Return [x, y] of the center of cell containing provided text 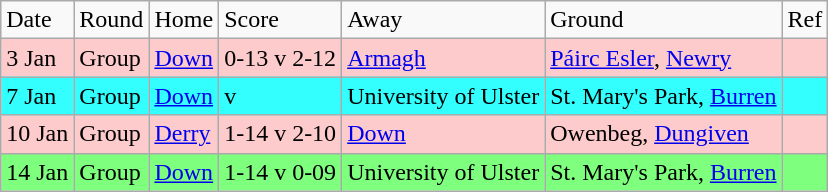
Ref [805, 20]
10 Jan [38, 134]
Armagh [444, 58]
Home [184, 20]
Owenbeg, Dungiven [664, 134]
Páirc Esler, Newry [664, 58]
Round [112, 20]
1-14 v 2-10 [280, 134]
Away [444, 20]
1-14 v 0-09 [280, 172]
Score [280, 20]
Date [38, 20]
Derry [184, 134]
3 Jan [38, 58]
v [280, 96]
14 Jan [38, 172]
0-13 v 2-12 [280, 58]
Ground [664, 20]
7 Jan [38, 96]
